Return [X, Y] of the center of cell containing provided text 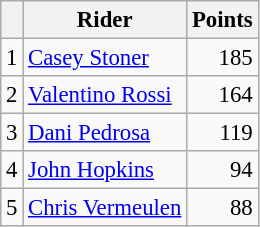
Valentino Rossi [105, 95]
4 [12, 170]
2 [12, 95]
Casey Stoner [105, 58]
164 [222, 95]
John Hopkins [105, 170]
Dani Pedrosa [105, 133]
185 [222, 58]
Chris Vermeulen [105, 208]
5 [12, 208]
Points [222, 20]
119 [222, 133]
3 [12, 133]
88 [222, 208]
94 [222, 170]
Rider [105, 20]
1 [12, 58]
